Search for the cell housing the specified text and yield its (X, Y) center coordinate. 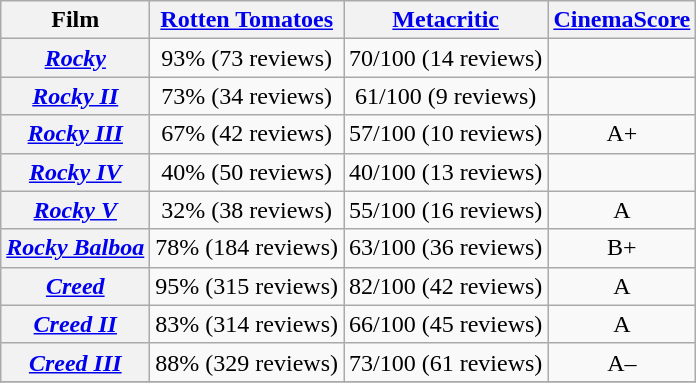
93% (73 reviews) (247, 58)
Film (76, 20)
63/100 (36 reviews) (446, 248)
83% (314 reviews) (247, 324)
73/100 (61 reviews) (446, 362)
Rocky Balboa (76, 248)
67% (42 reviews) (247, 134)
Rocky IV (76, 172)
Creed (76, 286)
Rocky II (76, 96)
Metacritic (446, 20)
40% (50 reviews) (247, 172)
40/100 (13 reviews) (446, 172)
Creed III (76, 362)
66/100 (45 reviews) (446, 324)
A+ (622, 134)
CinemaScore (622, 20)
Rocky III (76, 134)
70/100 (14 reviews) (446, 58)
Rotten Tomatoes (247, 20)
73% (34 reviews) (247, 96)
95% (315 reviews) (247, 286)
55/100 (16 reviews) (446, 210)
Rocky V (76, 210)
88% (329 reviews) (247, 362)
82/100 (42 reviews) (446, 286)
Rocky (76, 58)
B+ (622, 248)
61/100 (9 reviews) (446, 96)
57/100 (10 reviews) (446, 134)
78% (184 reviews) (247, 248)
Creed II (76, 324)
A– (622, 362)
32% (38 reviews) (247, 210)
